Locate the cell with the specified text and output its (X, Y) center coordinate. 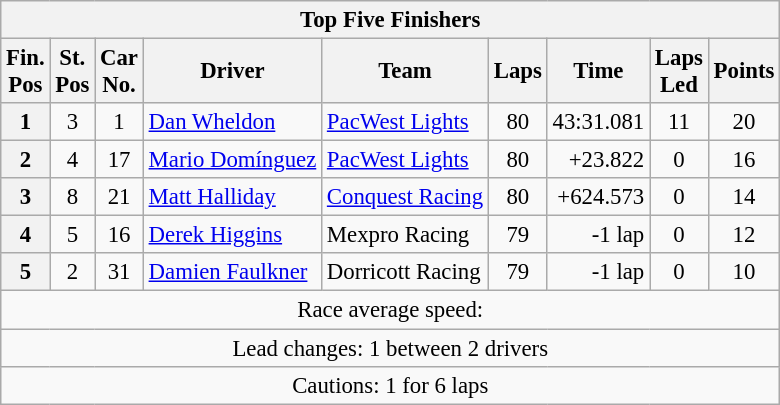
Cautions: 1 for 6 laps (390, 385)
Conquest Racing (406, 197)
Time (598, 72)
Dorricott Racing (406, 273)
17 (120, 160)
+23.822 (598, 160)
14 (744, 197)
Fin.Pos (26, 72)
20 (744, 122)
Derek Higgins (232, 235)
+624.573 (598, 197)
43:31.081 (598, 122)
Dan Wheldon (232, 122)
Matt Halliday (232, 197)
Points (744, 72)
31 (120, 273)
8 (72, 197)
10 (744, 273)
Lead changes: 1 between 2 drivers (390, 348)
CarNo. (120, 72)
Team (406, 72)
Driver (232, 72)
Laps (518, 72)
12 (744, 235)
Race average speed: (390, 310)
Mario Domínguez (232, 160)
Mexpro Racing (406, 235)
11 (680, 122)
21 (120, 197)
Top Five Finishers (390, 20)
St.Pos (72, 72)
Damien Faulkner (232, 273)
LapsLed (680, 72)
